Scan for the cell matching the given text and deliver its [x, y] coordinate at center. 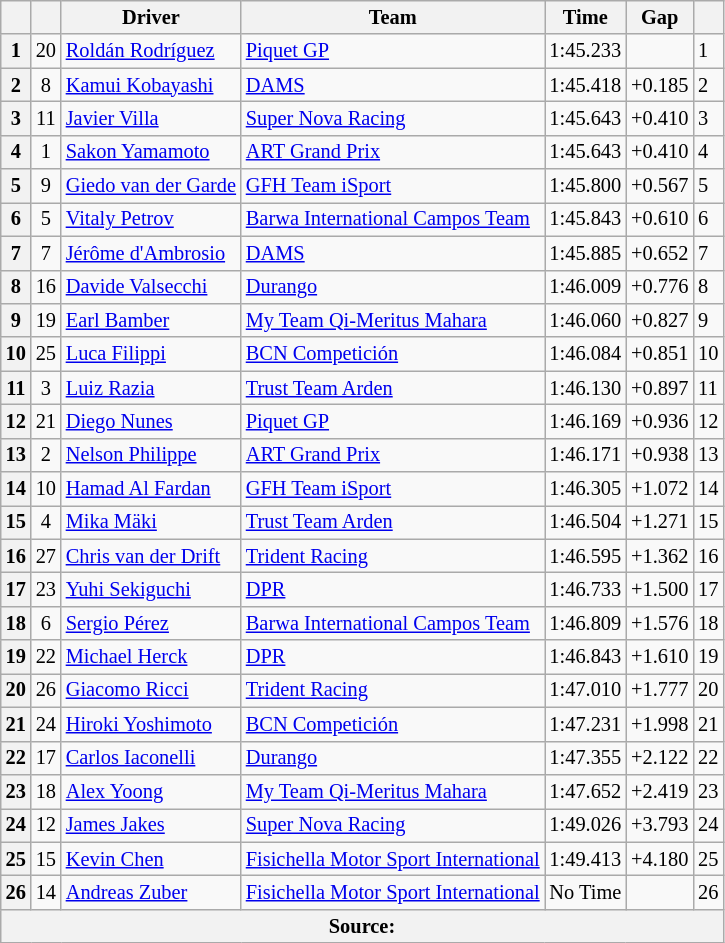
1:46.504 [585, 522]
1:45.233 [585, 51]
Carlos Iaconelli [151, 758]
1:49.413 [585, 859]
+0.936 [660, 421]
+0.185 [660, 85]
Luca Filippi [151, 354]
1:46.084 [585, 354]
1:45.843 [585, 219]
Giacomo Ricci [151, 690]
Earl Bamber [151, 320]
+0.567 [660, 186]
1:46.843 [585, 657]
+1.500 [660, 589]
Hiroki Yoshimoto [151, 724]
+1.777 [660, 690]
Time [585, 17]
+0.851 [660, 354]
Alex Yoong [151, 791]
+0.897 [660, 388]
Kamui Kobayashi [151, 85]
1:49.026 [585, 825]
+1.998 [660, 724]
1:47.010 [585, 690]
Team [393, 17]
Javier Villa [151, 118]
1:46.595 [585, 556]
1:46.809 [585, 623]
1:45.885 [585, 253]
+2.122 [660, 758]
Andreas Zuber [151, 892]
Giedo van der Garde [151, 186]
1:46.130 [585, 388]
Jérôme d'Ambrosio [151, 253]
1:46.060 [585, 320]
+1.610 [660, 657]
1:45.418 [585, 85]
Luiz Razia [151, 388]
+1.362 [660, 556]
1:45.800 [585, 186]
Hamad Al Fardan [151, 489]
+1.072 [660, 489]
+0.827 [660, 320]
Source: [362, 926]
1:46.169 [585, 421]
+1.271 [660, 522]
James Jakes [151, 825]
+0.938 [660, 455]
Vitaly Petrov [151, 219]
+1.576 [660, 623]
Nelson Philippe [151, 455]
Roldán Rodríguez [151, 51]
1:46.009 [585, 287]
1:46.305 [585, 489]
27 [46, 556]
Davide Valsecchi [151, 287]
Diego Nunes [151, 421]
1:47.652 [585, 791]
+0.610 [660, 219]
Driver [151, 17]
+3.793 [660, 825]
1:46.171 [585, 455]
Chris van der Drift [151, 556]
1:46.733 [585, 589]
Sakon Yamamoto [151, 152]
Gap [660, 17]
Yuhi Sekiguchi [151, 589]
Mika Mäki [151, 522]
Michael Herck [151, 657]
+0.652 [660, 253]
No Time [585, 892]
1:47.231 [585, 724]
1:47.355 [585, 758]
+2.419 [660, 791]
+0.776 [660, 287]
Kevin Chen [151, 859]
Sergio Pérez [151, 623]
+4.180 [660, 859]
